Scan for the cell matching the given text and deliver its (X, Y) coordinate at center. 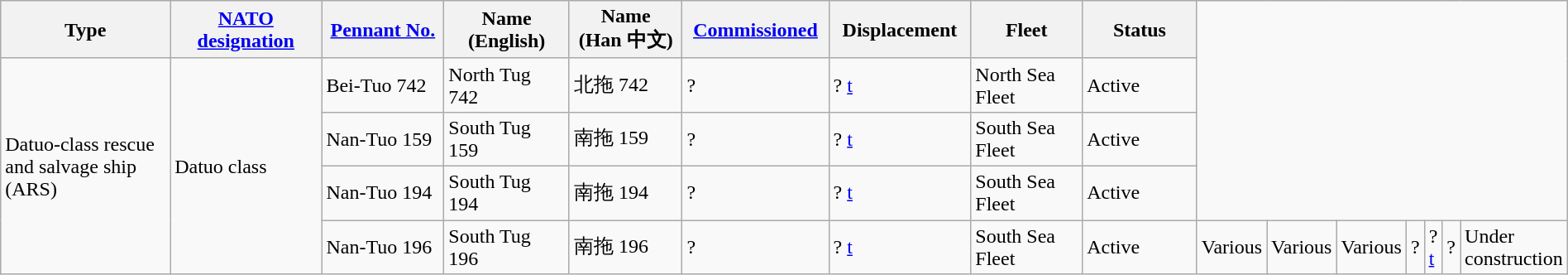
Nan-Tuo 196 (383, 247)
Pennant No. (383, 30)
南拖 196 (625, 247)
Status (1140, 30)
NATO designation (246, 30)
Name(English) (507, 30)
Type (86, 30)
South Tug 159 (507, 139)
南拖 159 (625, 139)
Displacement (900, 30)
South Tug 196 (507, 247)
North Sea Fleet (1027, 84)
Datuo-class rescue and salvage ship (ARS) (86, 166)
南拖 194 (625, 192)
Under construction (1514, 247)
South Tug 194 (507, 192)
Nan-Tuo 194 (383, 192)
Bei-Tuo 742 (383, 84)
Name(Han 中文) (625, 30)
Fleet (1027, 30)
Commissioned (756, 30)
North Tug 742 (507, 84)
北拖 742 (625, 84)
Datuo class (246, 166)
Nan-Tuo 159 (383, 139)
